Determine the (x, y) coordinate at the center of the cell enclosing the given text.  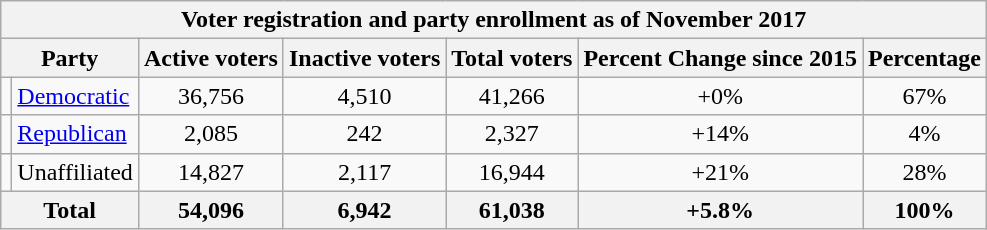
36,756 (210, 96)
Party (70, 58)
Active voters (210, 58)
16,944 (512, 172)
Percent Change since 2015 (720, 58)
41,266 (512, 96)
100% (924, 210)
14,827 (210, 172)
2,085 (210, 134)
2,117 (364, 172)
+0% (720, 96)
+21% (720, 172)
61,038 (512, 210)
242 (364, 134)
Democratic (76, 96)
Total voters (512, 58)
4,510 (364, 96)
Percentage (924, 58)
54,096 (210, 210)
Inactive voters (364, 58)
2,327 (512, 134)
Republican (76, 134)
4% (924, 134)
Voter registration and party enrollment as of November 2017 (494, 20)
+14% (720, 134)
6,942 (364, 210)
Total (70, 210)
Unaffiliated (76, 172)
+5.8% (720, 210)
28% (924, 172)
67% (924, 96)
